Return the (X, Y) coordinate for the center point of the cell that contains the specified text.  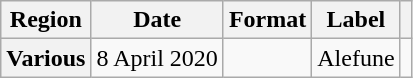
Date (157, 20)
Region (46, 20)
Format (267, 20)
Label (356, 20)
Alefune (356, 58)
Various (46, 58)
8 April 2020 (157, 58)
